From the cell containing the given text, extract its center point as (X, Y) coordinate. 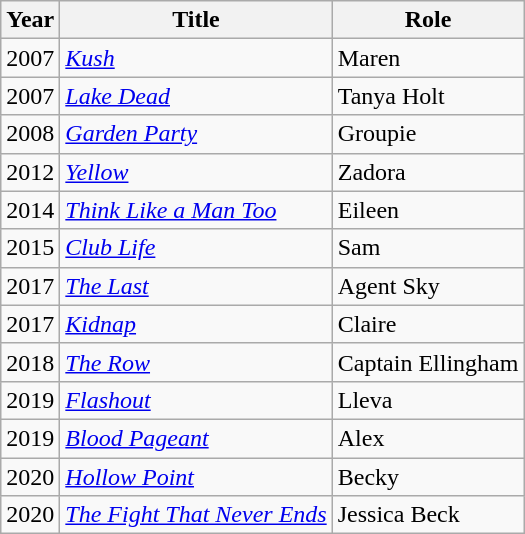
Alex (428, 438)
Tanya Holt (428, 96)
Jessica Beck (428, 515)
The Last (196, 286)
Yellow (196, 172)
Sam (428, 248)
Hollow Point (196, 477)
Garden Party (196, 134)
Blood Pageant (196, 438)
The Fight That Never Ends (196, 515)
Lleva (428, 400)
2014 (30, 210)
Club Life (196, 248)
Kidnap (196, 324)
Agent Sky (428, 286)
Year (30, 20)
2018 (30, 362)
2012 (30, 172)
Lake Dead (196, 96)
Eileen (428, 210)
Claire (428, 324)
Groupie (428, 134)
The Row (196, 362)
2015 (30, 248)
Maren (428, 58)
Zadora (428, 172)
Flashout (196, 400)
Think Like a Man Too (196, 210)
Captain Ellingham (428, 362)
Becky (428, 477)
Kush (196, 58)
Title (196, 20)
Role (428, 20)
2008 (30, 134)
